Find where the given text appears and provide that cell's center as [X, Y] coordinate. 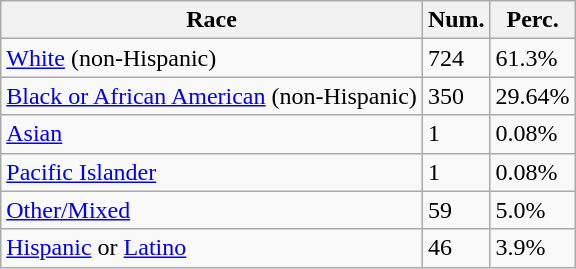
Asian [212, 134]
Race [212, 20]
Hispanic or Latino [212, 248]
White (non-Hispanic) [212, 58]
59 [456, 210]
5.0% [532, 210]
61.3% [532, 58]
46 [456, 248]
29.64% [532, 96]
Perc. [532, 20]
Other/Mixed [212, 210]
350 [456, 96]
Pacific Islander [212, 172]
3.9% [532, 248]
724 [456, 58]
Black or African American (non-Hispanic) [212, 96]
Num. [456, 20]
